Identify which cell holds the provided text, then report its [x, y] central coordinate. 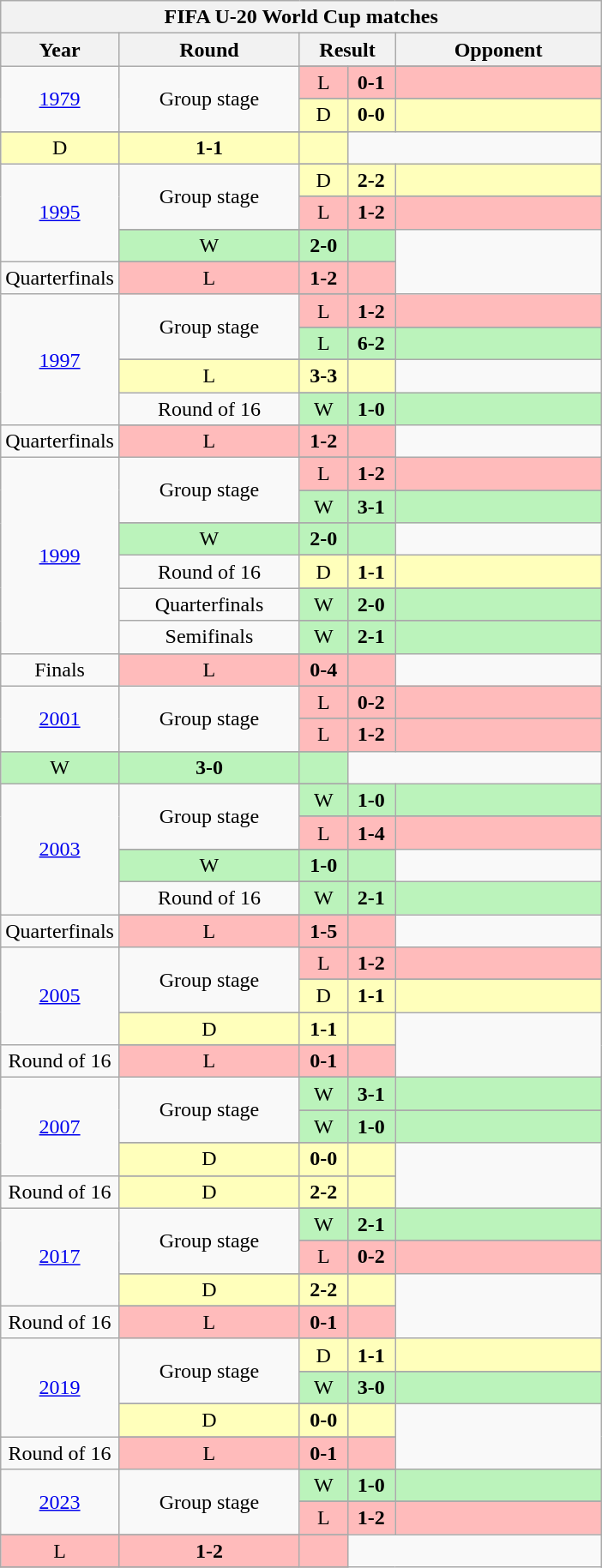
2003 [60, 849]
2007 [60, 1126]
1-4 [371, 832]
Year [60, 50]
Semifinals [209, 637]
6-2 [371, 343]
0-4 [323, 670]
3-3 [323, 375]
2005 [60, 996]
FIFA U-20 World Cup matches [302, 17]
2019 [60, 1387]
2001 [60, 718]
1995 [60, 213]
Round [209, 50]
1979 [60, 99]
Result [346, 50]
1997 [60, 359]
Opponent [499, 50]
2017 [60, 1257]
1999 [60, 556]
2023 [60, 1502]
1-5 [323, 930]
Finals [60, 670]
